Extract the (x, y) coordinate from the center of the cell holding the provided text.  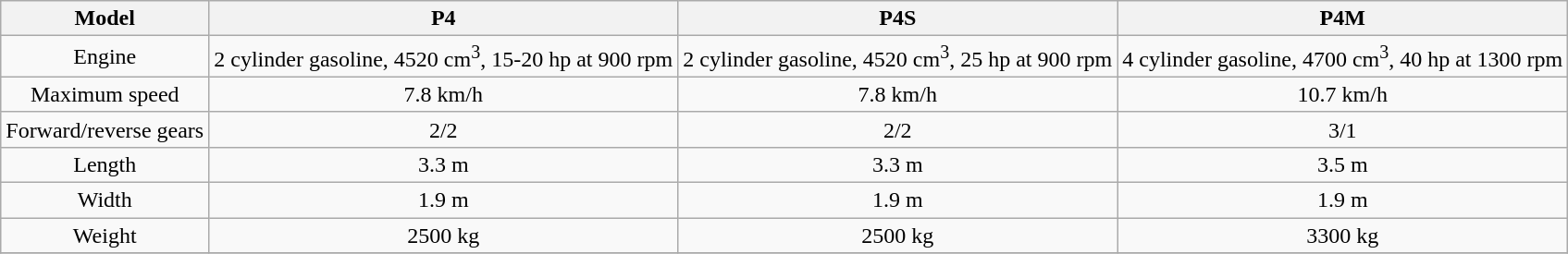
2 cylinder gasoline, 4520 cm3, 15-20 hp at 900 rpm (444, 57)
Forward/reverse gears (105, 129)
4 cylinder gasoline, 4700 cm3, 40 hp at 1300 rpm (1343, 57)
2 cylinder gasoline, 4520 cm3, 25 hp at 900 rpm (897, 57)
Length (105, 164)
3300 kg (1343, 236)
Weight (105, 236)
Maximum speed (105, 94)
P4S (897, 18)
Width (105, 200)
3.5 m (1343, 164)
3/1 (1343, 129)
P4M (1343, 18)
P4 (444, 18)
Engine (105, 57)
10.7 km/h (1343, 94)
Model (105, 18)
